Detect which cell encompasses the target text, then output its (X, Y) center coordinate. 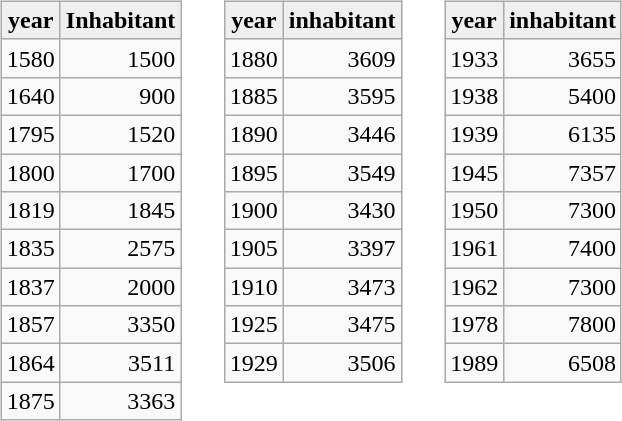
1978 (474, 325)
1925 (254, 325)
1795 (30, 134)
1890 (254, 134)
1520 (120, 134)
1950 (474, 211)
1835 (30, 249)
1837 (30, 287)
1933 (474, 58)
1700 (120, 173)
1895 (254, 173)
1880 (254, 58)
3595 (342, 96)
3446 (342, 134)
1580 (30, 58)
900 (120, 96)
1875 (30, 401)
1640 (30, 96)
1857 (30, 325)
3363 (120, 401)
1905 (254, 249)
3506 (342, 363)
3397 (342, 249)
1961 (474, 249)
7357 (563, 173)
Inhabitant (120, 20)
7800 (563, 325)
1885 (254, 96)
1800 (30, 173)
3350 (120, 325)
3655 (563, 58)
1845 (120, 211)
1945 (474, 173)
6135 (563, 134)
3473 (342, 287)
3511 (120, 363)
2000 (120, 287)
1910 (254, 287)
1929 (254, 363)
1864 (30, 363)
5400 (563, 96)
1962 (474, 287)
7400 (563, 249)
3549 (342, 173)
1900 (254, 211)
1819 (30, 211)
1989 (474, 363)
3475 (342, 325)
3609 (342, 58)
6508 (563, 363)
2575 (120, 249)
3430 (342, 211)
1939 (474, 134)
1938 (474, 96)
1500 (120, 58)
